Find where the given text appears and provide that cell's center as (x, y) coordinate. 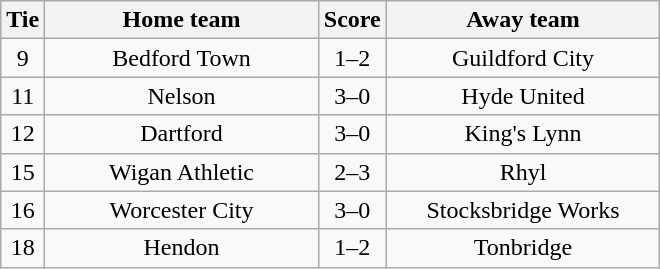
18 (23, 248)
Stocksbridge Works (523, 210)
15 (23, 172)
Hendon (182, 248)
Rhyl (523, 172)
Dartford (182, 134)
Guildford City (523, 58)
Away team (523, 20)
Bedford Town (182, 58)
Tonbridge (523, 248)
12 (23, 134)
Hyde United (523, 96)
2–3 (352, 172)
16 (23, 210)
Home team (182, 20)
Worcester City (182, 210)
Score (352, 20)
11 (23, 96)
Nelson (182, 96)
Wigan Athletic (182, 172)
Tie (23, 20)
King's Lynn (523, 134)
9 (23, 58)
